Identify which cell holds the provided text, then report its (X, Y) central coordinate. 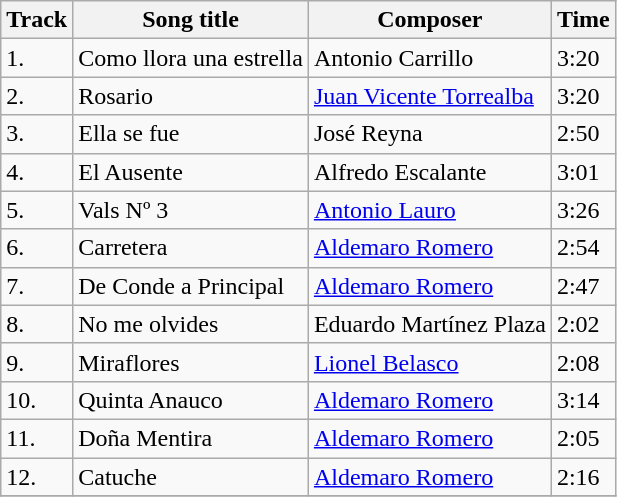
7. (37, 286)
2:02 (583, 324)
2:50 (583, 134)
11. (37, 438)
2. (37, 96)
Doña Mentira (191, 438)
Lionel Belasco (430, 362)
2:05 (583, 438)
Composer (430, 20)
Rosario (191, 96)
Antonio Carrillo (430, 58)
Ella se fue (191, 134)
Alfredo Escalante (430, 172)
3. (37, 134)
Antonio Lauro (430, 210)
2:08 (583, 362)
Track (37, 20)
Quinta Anauco (191, 400)
Song title (191, 20)
4. (37, 172)
2:16 (583, 477)
Time (583, 20)
5. (37, 210)
Eduardo Martínez Plaza (430, 324)
3:01 (583, 172)
3:14 (583, 400)
2:47 (583, 286)
José Reyna (430, 134)
9. (37, 362)
8. (37, 324)
12. (37, 477)
Juan Vicente Torrealba (430, 96)
Como llora una estrella (191, 58)
3:26 (583, 210)
Carretera (191, 248)
Vals Nº 3 (191, 210)
No me olvides (191, 324)
El Ausente (191, 172)
De Conde a Principal (191, 286)
1. (37, 58)
Catuche (191, 477)
10. (37, 400)
2:54 (583, 248)
6. (37, 248)
Miraflores (191, 362)
